For the text-containing cell, return its midpoint in (X, Y) coordinate format. 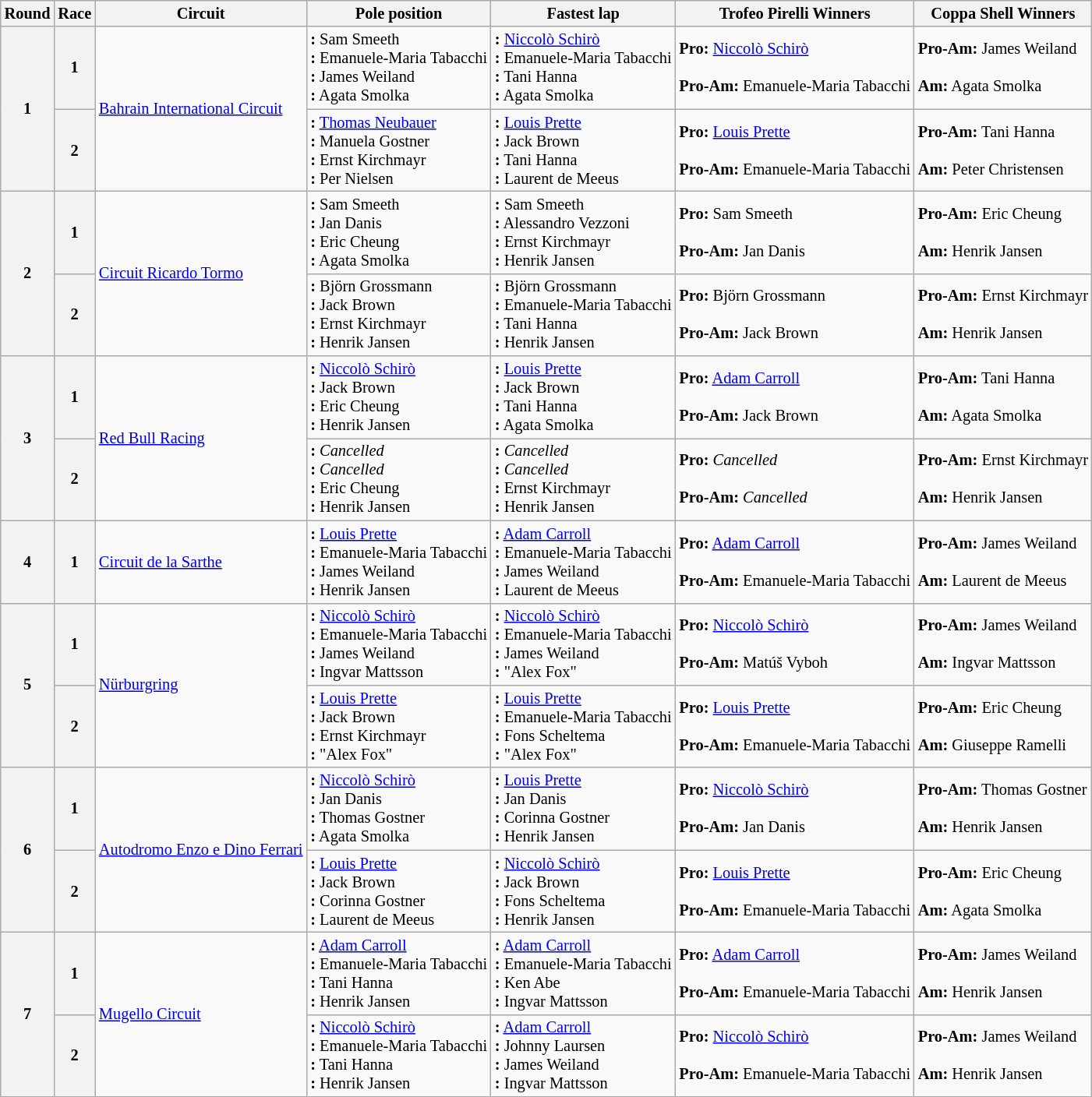
: Thomas Neubauer: Manuela Gostner: Ernst Kirchmayr: Per Nielsen (399, 150)
Trofeo Pirelli Winners (794, 13)
Pro: Niccolò SchiròPro-Am: Jan Danis (794, 809)
Pro-Am: Tani HannaAm: Agata Smolka (1003, 397)
: Niccolò Schirò: Jack Brown: Eric Cheung: Henrik Jansen (399, 397)
: Björn Grossmann: Emanuele-Maria Tabacchi: Tani Hanna: Henrik Jansen (583, 315)
Circuit Ricardo Tormo (201, 273)
: Cancelled: Cancelled: Eric Cheung: Henrik Jansen (399, 479)
Coppa Shell Winners (1003, 13)
6 (28, 849)
: Adam Carroll: Emanuele-Maria Tabacchi: James Weiland: Laurent de Meeus (583, 562)
: Adam Carroll: Emanuele-Maria Tabacchi: Ken Abe: Ingvar Mattsson (583, 973)
Mugello Circuit (201, 1014)
Pole position (399, 13)
Bahrain International Circuit (201, 109)
Pro-Am: Eric CheungAm: Giuseppe Ramelli (1003, 726)
: Niccolò Schirò: Emanuele-Maria Tabacchi: James Weiland: Ingvar Mattsson (399, 644)
: Niccolò Schirò: Jan Danis: Thomas Gostner: Agata Smolka (399, 809)
: Louis Prette: Jack Brown: Ernst Kirchmayr: "Alex Fox" (399, 726)
Circuit de la Sarthe (201, 562)
: Adam Carroll: Emanuele-Maria Tabacchi: Tani Hanna: Henrik Jansen (399, 973)
Pro: Sam SmeethPro-Am: Jan Danis (794, 232)
: Björn Grossmann: Jack Brown: Ernst Kirchmayr: Henrik Jansen (399, 315)
Race (75, 13)
: Louis Prette: Jan Danis: Corinna Gostner: Henrik Jansen (583, 809)
5 (28, 686)
: Louis Prette: Jack Brown: Tani Hanna: Laurent de Meeus (583, 150)
Pro: Adam CarrollPro-Am: Jack Brown (794, 397)
: Louis Prette: Jack Brown: Tani Hanna: Agata Smolka (583, 397)
: Sam Smeeth: Jan Danis: Eric Cheung: Agata Smolka (399, 232)
Pro-Am: James WeilandAm: Ingvar Mattsson (1003, 644)
: Louis Prette: Jack Brown: Corinna Gostner: Laurent de Meeus (399, 891)
7 (28, 1014)
Nürburgring (201, 686)
: Cancelled: Cancelled: Ernst Kirchmayr: Henrik Jansen (583, 479)
Pro-Am: James WeilandAm: Laurent de Meeus (1003, 562)
Pro-Am: Eric CheungAm: Agata Smolka (1003, 891)
: Louis Prette: Emanuele-Maria Tabacchi: James Weiland: Henrik Jansen (399, 562)
: Sam Smeeth: Emanuele-Maria Tabacchi: James Weiland: Agata Smolka (399, 68)
Pro: CancelledPro-Am: Cancelled (794, 479)
: Sam Smeeth: Alessandro Vezzoni: Ernst Kirchmayr: Henrik Jansen (583, 232)
4 (28, 562)
Pro-Am: James WeilandAm: Agata Smolka (1003, 68)
Pro-Am: Eric CheungAm: Henrik Jansen (1003, 232)
Pro-Am: Thomas GostnerAm: Henrik Jansen (1003, 809)
Red Bull Racing (201, 438)
Autodromo Enzo e Dino Ferrari (201, 849)
Circuit (201, 13)
Pro: Niccolò SchiròPro-Am: Matúš Vyboh (794, 644)
: Louis Prette: Emanuele-Maria Tabacchi: Fons Scheltema: "Alex Fox" (583, 726)
: Niccolò Schirò: Emanuele-Maria Tabacchi: James Weiland: "Alex Fox" (583, 644)
Pro-Am: Tani HannaAm: Peter Christensen (1003, 150)
3 (28, 438)
: Niccolò Schirò: Jack Brown: Fons Scheltema: Henrik Jansen (583, 891)
: Adam Carroll: Johnny Laursen: James Weiland: Ingvar Mattsson (583, 1056)
Round (28, 13)
Pro: Björn GrossmannPro-Am: Jack Brown (794, 315)
Fastest lap (583, 13)
: Niccolò Schirò: Emanuele-Maria Tabacchi: Tani Hanna: Agata Smolka (583, 68)
: Niccolò Schirò: Emanuele-Maria Tabacchi: Tani Hanna: Henrik Jansen (399, 1056)
